From the cell containing the given text, extract its center point as (x, y) coordinate. 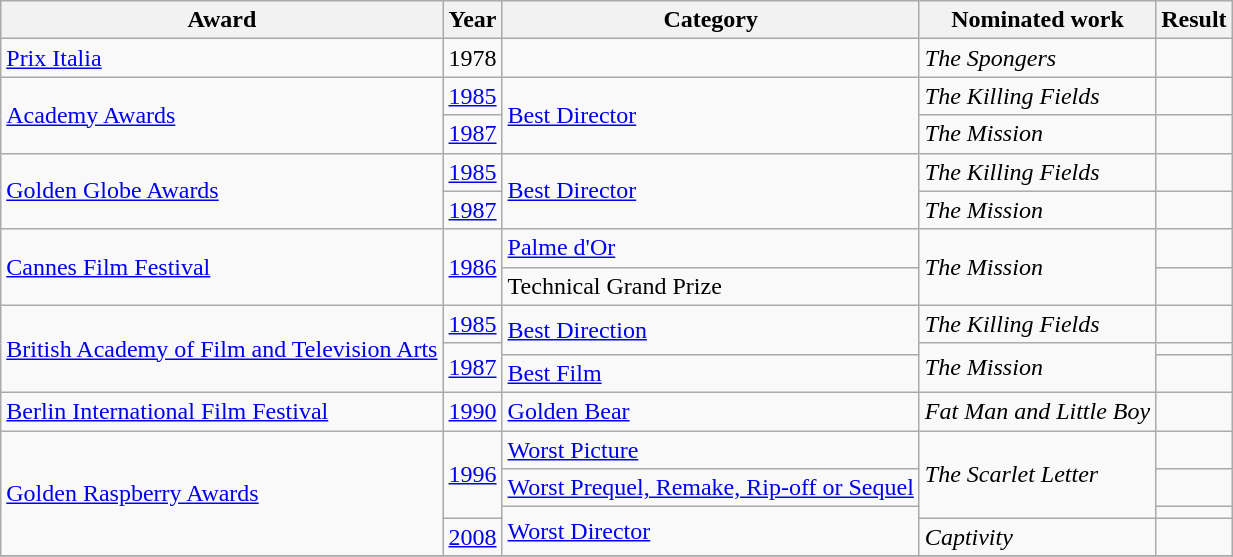
Worst Prequel, Remake, Rip-off or Sequel (710, 488)
Golden Globe Awards (222, 191)
Prix Italia (222, 58)
2008 (472, 537)
The Spongers (1037, 58)
Golden Bear (710, 411)
British Academy of Film and Television Arts (222, 348)
Year (472, 20)
Best Film (710, 373)
Best Direction (710, 330)
Golden Raspberry Awards (222, 492)
Academy Awards (222, 115)
Category (710, 20)
Cannes Film Festival (222, 267)
Result (1194, 20)
1996 (472, 474)
1990 (472, 411)
Berlin International Film Festival (222, 411)
Nominated work (1037, 20)
Captivity (1037, 537)
Palme d'Or (710, 248)
Worst Director (710, 532)
Technical Grand Prize (710, 286)
Fat Man and Little Boy (1037, 411)
1986 (472, 267)
Worst Picture (710, 449)
The Scarlet Letter (1037, 474)
Award (222, 20)
1978 (472, 58)
